Pinpoint the cell where the given text exists, returning its [X, Y] midpoint coordinate. 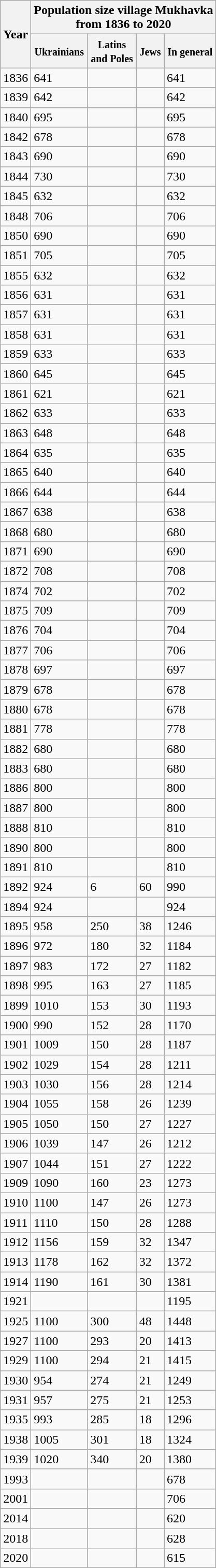
628 [190, 1538]
Latinsand Poles [112, 51]
1347 [190, 1242]
1380 [190, 1459]
1902 [16, 1065]
1856 [16, 295]
1860 [16, 374]
1840 [16, 117]
1239 [190, 1104]
1055 [59, 1104]
1170 [190, 1025]
1842 [16, 137]
958 [59, 927]
294 [112, 1361]
160 [112, 1183]
1876 [16, 631]
1836 [16, 78]
300 [112, 1321]
Jews [150, 51]
161 [112, 1282]
1868 [16, 531]
1877 [16, 650]
1921 [16, 1301]
1900 [16, 1025]
993 [59, 1420]
1030 [59, 1084]
1899 [16, 1005]
995 [59, 986]
1249 [190, 1380]
1288 [190, 1222]
1227 [190, 1124]
1222 [190, 1163]
1993 [16, 1479]
1939 [16, 1459]
1891 [16, 867]
158 [112, 1104]
1050 [59, 1124]
1883 [16, 768]
620 [190, 1518]
1901 [16, 1045]
1887 [16, 808]
1010 [59, 1005]
2001 [16, 1499]
275 [112, 1400]
1857 [16, 315]
153 [112, 1005]
1872 [16, 571]
1927 [16, 1341]
1839 [16, 97]
1892 [16, 887]
1178 [59, 1262]
159 [112, 1242]
972 [59, 946]
1413 [190, 1341]
1890 [16, 847]
1898 [16, 986]
1090 [59, 1183]
1029 [59, 1065]
301 [112, 1439]
Population size village Mukhavkafrom 1836 to 2020 [123, 18]
1185 [190, 986]
1865 [16, 472]
1863 [16, 433]
1879 [16, 690]
1039 [59, 1143]
1911 [16, 1222]
Ukrainians [59, 51]
1156 [59, 1242]
152 [112, 1025]
1896 [16, 946]
1212 [190, 1143]
1253 [190, 1400]
1415 [190, 1361]
2018 [16, 1538]
1851 [16, 255]
1874 [16, 591]
1845 [16, 196]
1110 [59, 1222]
60 [150, 887]
1930 [16, 1380]
1929 [16, 1361]
162 [112, 1262]
1214 [190, 1084]
1246 [190, 927]
1182 [190, 966]
1211 [190, 1065]
1296 [190, 1420]
1931 [16, 1400]
1925 [16, 1321]
1878 [16, 670]
1895 [16, 927]
1193 [190, 1005]
154 [112, 1065]
1897 [16, 966]
1910 [16, 1202]
Year [16, 34]
1858 [16, 334]
274 [112, 1380]
1906 [16, 1143]
1904 [16, 1104]
180 [112, 946]
151 [112, 1163]
2020 [16, 1558]
1020 [59, 1459]
23 [150, 1183]
250 [112, 927]
285 [112, 1420]
1850 [16, 235]
615 [190, 1558]
1935 [16, 1420]
1009 [59, 1045]
1914 [16, 1282]
1875 [16, 611]
1861 [16, 394]
1882 [16, 749]
1867 [16, 512]
1886 [16, 788]
1859 [16, 354]
1909 [16, 1183]
38 [150, 927]
1381 [190, 1282]
In general [190, 51]
1448 [190, 1321]
1855 [16, 275]
172 [112, 966]
156 [112, 1084]
957 [59, 1400]
1843 [16, 157]
1912 [16, 1242]
1881 [16, 729]
1905 [16, 1124]
163 [112, 986]
1913 [16, 1262]
1190 [59, 1282]
1894 [16, 907]
954 [59, 1380]
6 [112, 887]
293 [112, 1341]
1324 [190, 1439]
1903 [16, 1084]
1871 [16, 551]
2014 [16, 1518]
1866 [16, 492]
1044 [59, 1163]
1938 [16, 1439]
1864 [16, 453]
1862 [16, 413]
1880 [16, 709]
1187 [190, 1045]
1888 [16, 828]
1844 [16, 176]
1848 [16, 216]
1372 [190, 1262]
1005 [59, 1439]
48 [150, 1321]
340 [112, 1459]
983 [59, 966]
1907 [16, 1163]
1184 [190, 946]
1195 [190, 1301]
